Determine the [X, Y] coordinate at the center of the cell enclosing the given text.  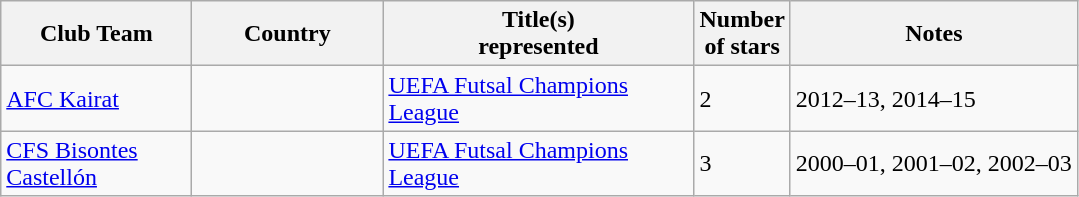
Notes [934, 34]
Title(s)represented [538, 34]
2000–01, 2001–02, 2002–03 [934, 164]
2 [742, 98]
2012–13, 2014–15 [934, 98]
3 [742, 164]
Numberof stars [742, 34]
AFC Kairat [96, 98]
Country [288, 34]
Club Team [96, 34]
CFS Bisontes Castellón [96, 164]
